Extract the (X, Y) coordinate from the center of the cell holding the provided text.  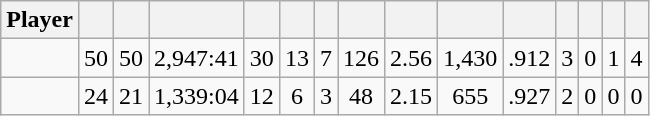
30 (262, 58)
.912 (530, 58)
13 (296, 58)
21 (132, 96)
.927 (530, 96)
655 (470, 96)
6 (296, 96)
2.56 (412, 58)
1,430 (470, 58)
2,947:41 (197, 58)
1 (614, 58)
48 (362, 96)
126 (362, 58)
7 (326, 58)
4 (636, 58)
1,339:04 (197, 96)
24 (96, 96)
2 (568, 96)
12 (262, 96)
2.15 (412, 96)
Player (40, 20)
